Scan for the cell matching the given text and deliver its [X, Y] coordinate at center. 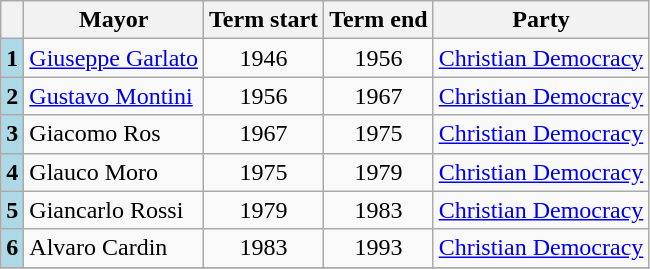
Term start [263, 20]
6 [12, 248]
Giuseppe Garlato [114, 58]
Gustavo Montini [114, 96]
Party [541, 20]
5 [12, 210]
Giacomo Ros [114, 134]
Mayor [114, 20]
4 [12, 172]
1993 [379, 248]
Term end [379, 20]
3 [12, 134]
1 [12, 58]
Glauco Moro [114, 172]
2 [12, 96]
1946 [263, 58]
Giancarlo Rossi [114, 210]
Alvaro Cardin [114, 248]
